Extract the (x, y) coordinate from the center of the cell holding the provided text.  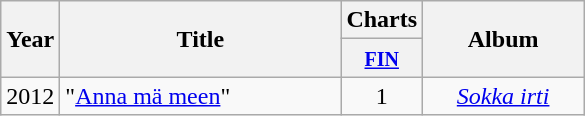
Charts (382, 20)
Sokka irti (504, 96)
Title (200, 39)
Year (30, 39)
Album (504, 39)
FIN (382, 58)
"Anna mä meen" (200, 96)
2012 (30, 96)
1 (382, 96)
